Find where the given text appears and provide that cell's center as [X, Y] coordinate. 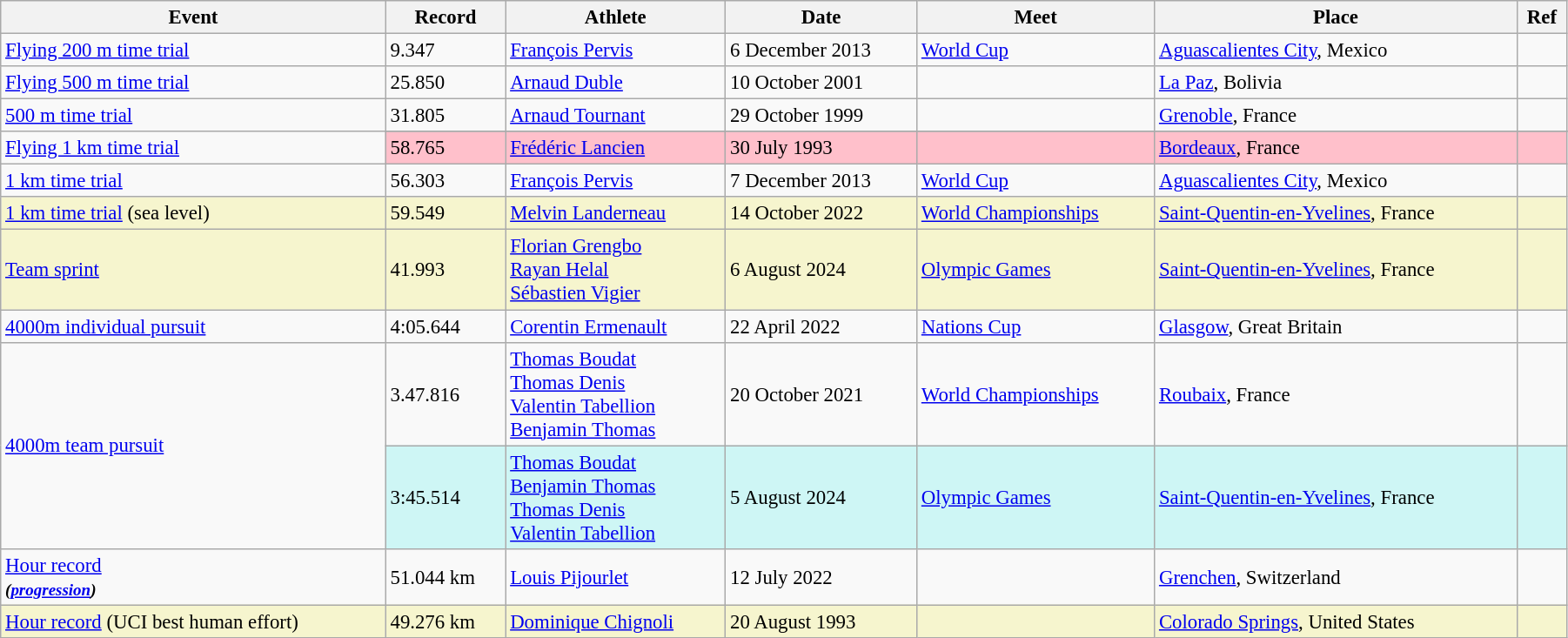
56.303 [446, 181]
29 October 1999 [821, 116]
3:45.514 [446, 498]
Frédéric Lancien [616, 148]
7 December 2013 [821, 181]
Place [1337, 17]
4:05.644 [446, 326]
Flying 200 m time trial [193, 50]
La Paz, Bolivia [1337, 83]
30 July 1993 [821, 148]
Colorado Springs, United States [1337, 621]
3.47.816 [446, 393]
Arnaud Duble [616, 83]
500 m time trial [193, 116]
Grenoble, France [1337, 116]
Bordeaux, France [1337, 148]
14 October 2022 [821, 213]
20 October 2021 [821, 393]
20 August 1993 [821, 621]
Roubaix, France [1337, 393]
Melvin Landerneau [616, 213]
Thomas BoudatBenjamin ThomasThomas DenisValentin Tabellion [616, 498]
Event [193, 17]
Ref [1542, 17]
22 April 2022 [821, 326]
1 km time trial (sea level) [193, 213]
Record [446, 17]
10 October 2001 [821, 83]
Louis Pijourlet [616, 576]
6 August 2024 [821, 270]
Flying 1 km time trial [193, 148]
Arnaud Tournant [616, 116]
9.347 [446, 50]
Flying 500 m time trial [193, 83]
12 July 2022 [821, 576]
Corentin Ermenault [616, 326]
Dominique Chignoli [616, 621]
Grenchen, Switzerland [1337, 576]
59.549 [446, 213]
Hour record (UCI best human effort) [193, 621]
Hour record(progression) [193, 576]
41.993 [446, 270]
31.805 [446, 116]
Florian GrengboRayan HelalSébastien Vigier [616, 270]
4000m individual pursuit [193, 326]
Glasgow, Great Britain [1337, 326]
58.765 [446, 148]
6 December 2013 [821, 50]
Meet [1035, 17]
51.044 km [446, 576]
Nations Cup [1035, 326]
1 km time trial [193, 181]
49.276 km [446, 621]
Team sprint [193, 270]
5 August 2024 [821, 498]
25.850 [446, 83]
Date [821, 17]
4000m team pursuit [193, 446]
Thomas BoudatThomas DenisValentin TabellionBenjamin Thomas [616, 393]
Athlete [616, 17]
